Detect which cell encompasses the target text, then output its (X, Y) center coordinate. 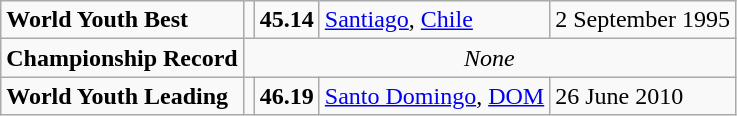
2 September 1995 (643, 20)
World Youth Best (122, 20)
46.19 (286, 96)
None (489, 58)
26 June 2010 (643, 96)
45.14 (286, 20)
Championship Record (122, 58)
Santo Domingo, DOM (434, 96)
World Youth Leading (122, 96)
Santiago, Chile (434, 20)
